For the text-containing cell, return its midpoint in [x, y] coordinate format. 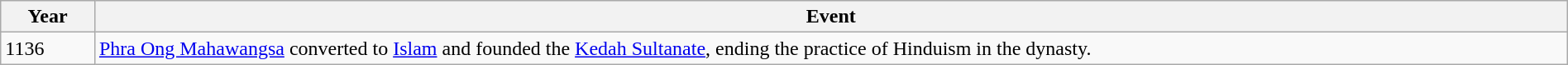
1136 [48, 48]
Event [830, 17]
Phra Ong Mahawangsa converted to Islam and founded the Kedah Sultanate, ending the practice of Hinduism in the dynasty. [830, 48]
Year [48, 17]
